Locate the cell with the specified text and output its (x, y) center coordinate. 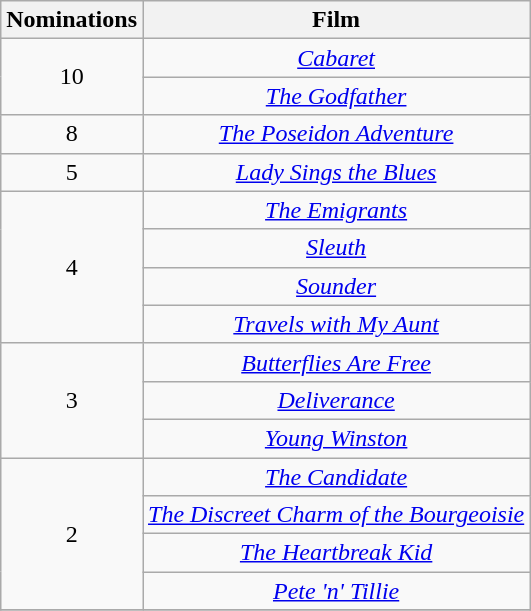
10 (72, 77)
Deliverance (336, 400)
The Heartbreak Kid (336, 553)
The Discreet Charm of the Bourgeoisie (336, 515)
3 (72, 400)
Cabaret (336, 58)
Nominations (72, 20)
Film (336, 20)
The Emigrants (336, 210)
Lady Sings the Blues (336, 172)
Young Winston (336, 438)
The Godfather (336, 96)
4 (72, 267)
Travels with My Aunt (336, 324)
Sounder (336, 286)
Butterflies Are Free (336, 362)
Pete 'n' Tillie (336, 591)
5 (72, 172)
8 (72, 134)
The Poseidon Adventure (336, 134)
Sleuth (336, 248)
2 (72, 534)
The Candidate (336, 477)
